Locate the cell with the specified text and output its [X, Y] center coordinate. 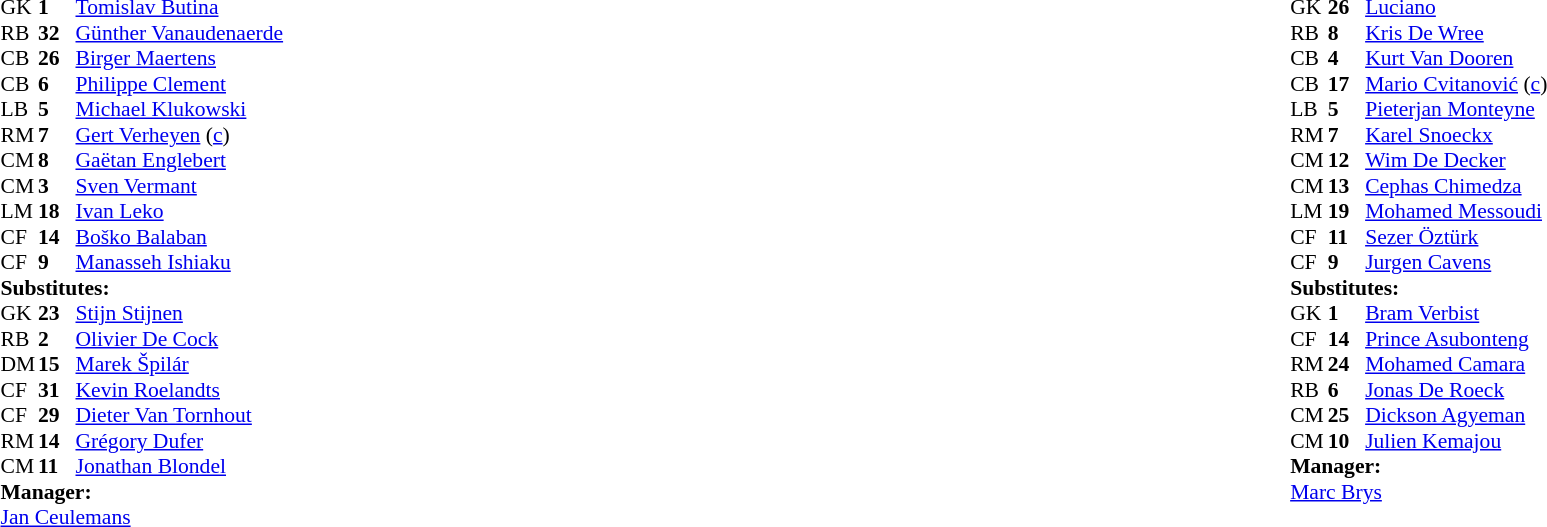
Jurgen Cavens [1456, 263]
Karel Snoeckx [1456, 135]
Jonas De Roeck [1456, 390]
2 [57, 339]
Marek Špilár [180, 365]
Marc Brys [1418, 492]
10 [1347, 441]
Dieter Van Tornhout [180, 415]
Grégory Dufer [180, 441]
Sven Vermant [180, 186]
Mario Cvitanović (c) [1456, 84]
3 [57, 186]
32 [57, 33]
25 [1347, 415]
19 [1347, 211]
Boško Balaban [180, 237]
Sezer Öztürk [1456, 237]
Stijn Stijnen [180, 313]
15 [57, 365]
13 [1347, 186]
Kevin Roelandts [180, 390]
Olivier De Cock [180, 339]
Wim De Decker [1456, 161]
Ivan Leko [180, 211]
Manasseh Ishiaku [180, 263]
Michael Klukowski [180, 109]
Gert Verheyen (c) [180, 135]
Dickson Agyeman [1456, 415]
Pieterjan Monteyne [1456, 109]
Philippe Clement [180, 84]
1 [1347, 313]
12 [1347, 161]
Birger Maertens [180, 59]
17 [1347, 84]
DM [19, 365]
18 [57, 211]
29 [57, 415]
4 [1347, 59]
Julien Kemajou [1456, 441]
31 [57, 390]
24 [1347, 365]
Bram Verbist [1456, 313]
Kris De Wree [1456, 33]
Jonathan Blondel [180, 467]
Prince Asubonteng [1456, 339]
Mohamed Camara [1456, 365]
26 [57, 59]
Günther Vanaudenaerde [180, 33]
Kurt Van Dooren [1456, 59]
Cephas Chimedza [1456, 186]
Mohamed Messoudi [1456, 211]
23 [57, 313]
Gaëtan Englebert [180, 161]
